Return the (x, y) coordinate for the center point of the cell that contains the specified text.  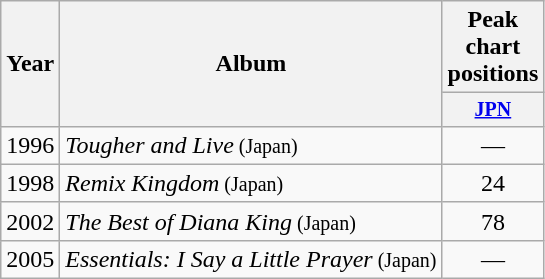
2002 (30, 221)
24 (493, 183)
Album (251, 64)
Remix Kingdom (Japan) (251, 183)
Year (30, 64)
JPN (493, 110)
2005 (30, 259)
1996 (30, 145)
Tougher and Live (Japan) (251, 145)
Peak chart positions (493, 47)
Essentials: I Say a Little Prayer (Japan) (251, 259)
78 (493, 221)
The Best of Diana King (Japan) (251, 221)
1998 (30, 183)
